Provide the [x, y] coordinate of the cell's center where the given text is located.  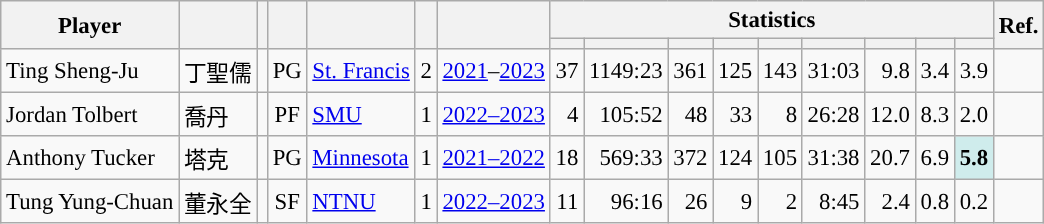
143 [780, 71]
Ting Sheng-Ju [90, 71]
48 [690, 115]
125 [736, 71]
96:16 [626, 202]
1149:23 [626, 71]
喬丹 [218, 115]
105:52 [626, 115]
丁聖儒 [218, 71]
8 [780, 115]
18 [566, 158]
Jordan Tolbert [90, 115]
3.9 [974, 71]
8.3 [934, 115]
2021–2023 [494, 71]
9 [736, 202]
8:45 [834, 202]
4 [566, 115]
6.9 [934, 158]
0.8 [934, 202]
569:33 [626, 158]
Player [90, 25]
PF [287, 115]
NTNU [361, 202]
361 [690, 71]
9.8 [890, 71]
Anthony Tucker [90, 158]
26:28 [834, 115]
SMU [361, 115]
2.0 [974, 115]
Minnesota [361, 158]
3.4 [934, 71]
塔克 [218, 158]
372 [690, 158]
12.0 [890, 115]
105 [780, 158]
5.8 [974, 158]
33 [736, 115]
St. Francis [361, 71]
124 [736, 158]
0.2 [974, 202]
Statistics [772, 20]
31:38 [834, 158]
Tung Yung-Chuan [90, 202]
37 [566, 71]
Ref. [1018, 25]
2.4 [890, 202]
2021–2022 [494, 158]
董永全 [218, 202]
SF [287, 202]
11 [566, 202]
26 [690, 202]
31:03 [834, 71]
20.7 [890, 158]
